From the cell containing the given text, extract its center point as [x, y] coordinate. 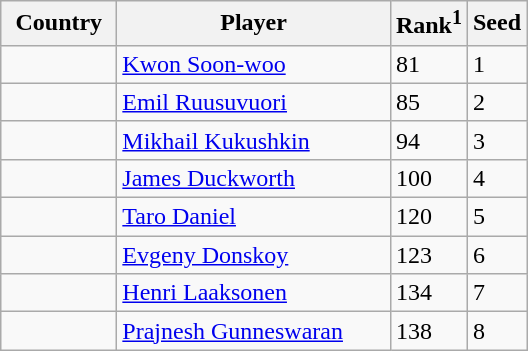
Henri Laaksonen [254, 293]
8 [496, 331]
6 [496, 255]
7 [496, 293]
Evgeny Donskoy [254, 255]
Country [59, 24]
85 [428, 102]
Kwon Soon-woo [254, 64]
Rank1 [428, 24]
123 [428, 255]
81 [428, 64]
3 [496, 140]
120 [428, 217]
94 [428, 140]
138 [428, 331]
4 [496, 178]
5 [496, 217]
2 [496, 102]
Mikhail Kukushkin [254, 140]
100 [428, 178]
Emil Ruusuvuori [254, 102]
Prajnesh Gunneswaran [254, 331]
134 [428, 293]
James Duckworth [254, 178]
Taro Daniel [254, 217]
1 [496, 64]
Player [254, 24]
Seed [496, 24]
